Find where the given text appears and provide that cell's center as [x, y] coordinate. 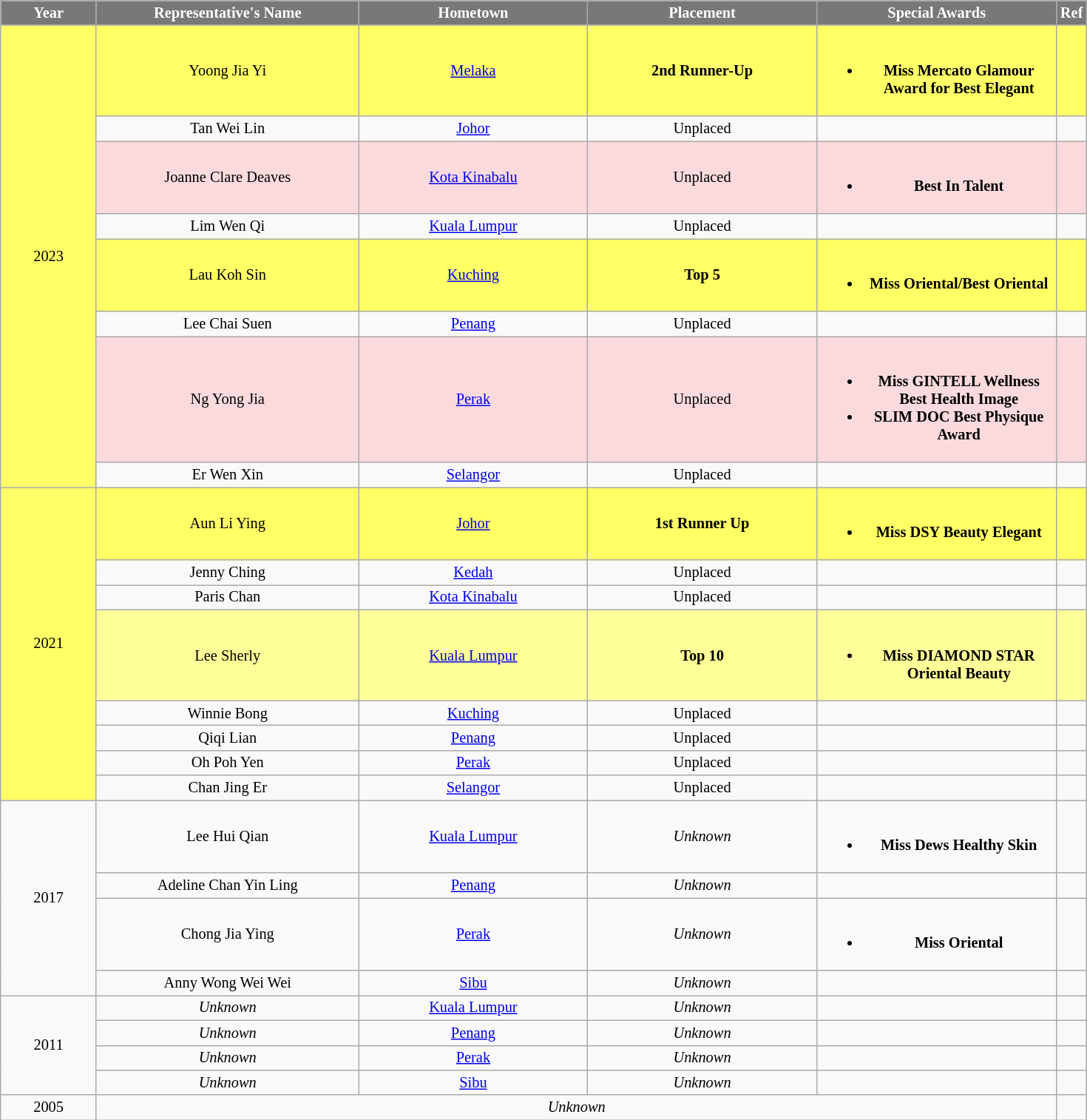
Oh Poh Yen [228, 763]
Representative's Name [228, 13]
Chan Jing Er [228, 788]
Top 10 [702, 655]
Melaka [473, 70]
Miss GINTELL Wellness Best Health ImageSLIM DOC Best Physique Award [936, 399]
Qiqi Lian [228, 738]
Lee Chai Suen [228, 324]
1st Runner Up [702, 523]
Miss Oriental [936, 934]
2017 [49, 897]
Ng Yong Jia [228, 399]
Anny Wong Wei Wei [228, 983]
Tan Wei Lin [228, 128]
Aun Li Ying [228, 523]
Hometown [473, 13]
Winnie Bong [228, 713]
Paris Chan [228, 597]
Miss DIAMOND STAR Oriental Beauty [936, 655]
Miss Mercato Glamour Award for Best Elegant [936, 70]
Yoong Jia Yi [228, 70]
2011 [49, 1045]
Placement [702, 13]
Adeline Chan Yin Ling [228, 885]
Joanne Clare Deaves [228, 177]
Top 5 [702, 274]
Best In Talent [936, 177]
Miss Dews Healthy Skin [936, 836]
Lau Koh Sin [228, 274]
Kedah [473, 573]
2023 [49, 256]
2nd Runner-Up [702, 70]
Special Awards [936, 13]
Miss Oriental/Best Oriental [936, 274]
Ref [1071, 13]
Lee Hui Qian [228, 836]
Year [49, 13]
Er Wen Xin [228, 475]
Miss DSY Beauty Elegant [936, 523]
Chong Jia Ying [228, 934]
Jenny Ching [228, 573]
Lim Wen Qi [228, 226]
Lee Sherly [228, 655]
2005 [49, 1107]
2021 [49, 644]
